Capture the cell that displays the provided text and extract its (x, y) central coordinate. 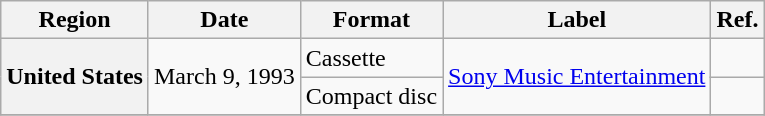
Region (75, 20)
Sony Music Entertainment (577, 77)
Cassette (371, 58)
Compact disc (371, 96)
Label (577, 20)
March 9, 1993 (224, 77)
Date (224, 20)
Format (371, 20)
Ref. (738, 20)
United States (75, 77)
